Return the [x, y] coordinate for the center point of the cell that contains the specified text.  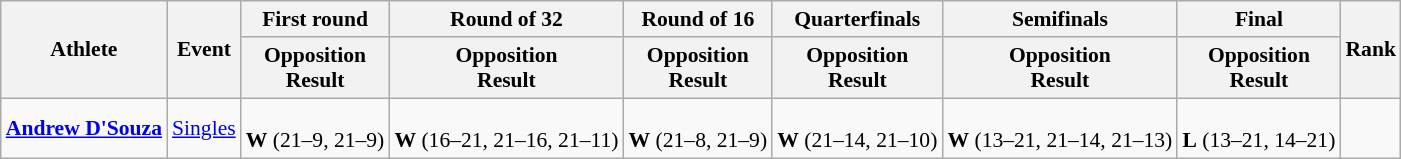
Athlete [84, 50]
Event [204, 50]
Quarterfinals [857, 19]
Singles [204, 128]
W (13–21, 21–14, 21–13) [1060, 128]
First round [316, 19]
Final [1258, 19]
L (13–21, 14–21) [1258, 128]
W (16–21, 21–16, 21–11) [506, 128]
Round of 16 [698, 19]
Andrew D'Souza [84, 128]
W (21–9, 21–9) [316, 128]
Semifinals [1060, 19]
W (21–8, 21–9) [698, 128]
Round of 32 [506, 19]
W (21–14, 21–10) [857, 128]
Rank [1370, 50]
